Scan for the cell matching the given text and deliver its [x, y] coordinate at center. 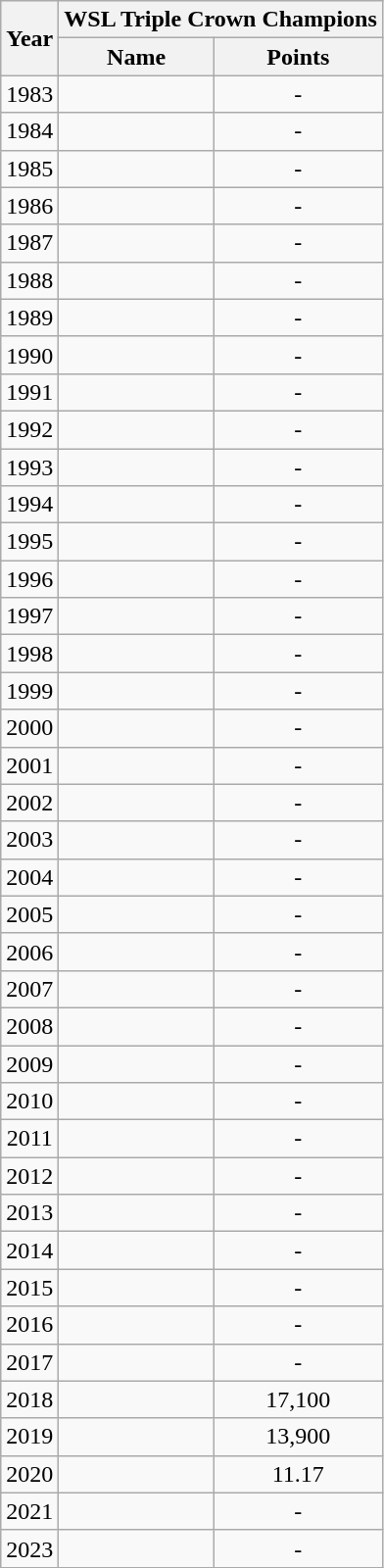
WSL Triple Crown Champions [220, 20]
1985 [29, 169]
17,100 [298, 1399]
2002 [29, 803]
2008 [29, 1026]
2003 [29, 840]
1991 [29, 392]
1996 [29, 579]
2015 [29, 1288]
1989 [29, 318]
Points [298, 57]
1995 [29, 542]
1992 [29, 429]
2017 [29, 1362]
13,900 [298, 1437]
2005 [29, 914]
1999 [29, 691]
2012 [29, 1176]
2000 [29, 728]
1990 [29, 355]
2013 [29, 1213]
2001 [29, 765]
1984 [29, 131]
2010 [29, 1102]
1993 [29, 467]
2019 [29, 1437]
1986 [29, 206]
Year [29, 38]
2021 [29, 1511]
1994 [29, 505]
2009 [29, 1063]
2020 [29, 1474]
2006 [29, 952]
2023 [29, 1548]
2011 [29, 1139]
2014 [29, 1250]
11.17 [298, 1474]
1987 [29, 243]
1998 [29, 654]
2007 [29, 989]
2018 [29, 1399]
2004 [29, 877]
1997 [29, 616]
1983 [29, 94]
2016 [29, 1325]
1988 [29, 280]
Name [137, 57]
